Return the [x, y] coordinate for the center point of the cell that contains the specified text.  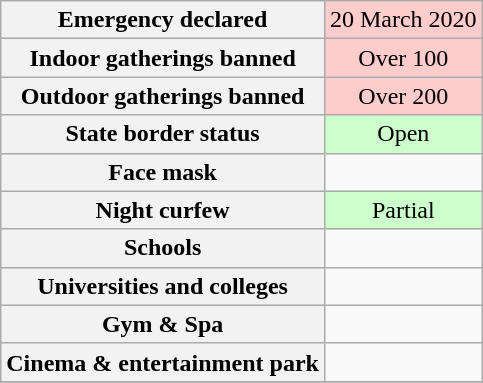
Outdoor gatherings banned [163, 96]
20 March 2020 [403, 20]
Emergency declared [163, 20]
Face mask [163, 172]
Partial [403, 210]
Over 200 [403, 96]
Open [403, 134]
Indoor gatherings banned [163, 58]
Cinema & entertainment park [163, 362]
Night curfew [163, 210]
State border status [163, 134]
Over 100 [403, 58]
Gym & Spa [163, 324]
Schools [163, 248]
Universities and colleges [163, 286]
